Extract the [x, y] coordinate from the center of the cell holding the provided text.  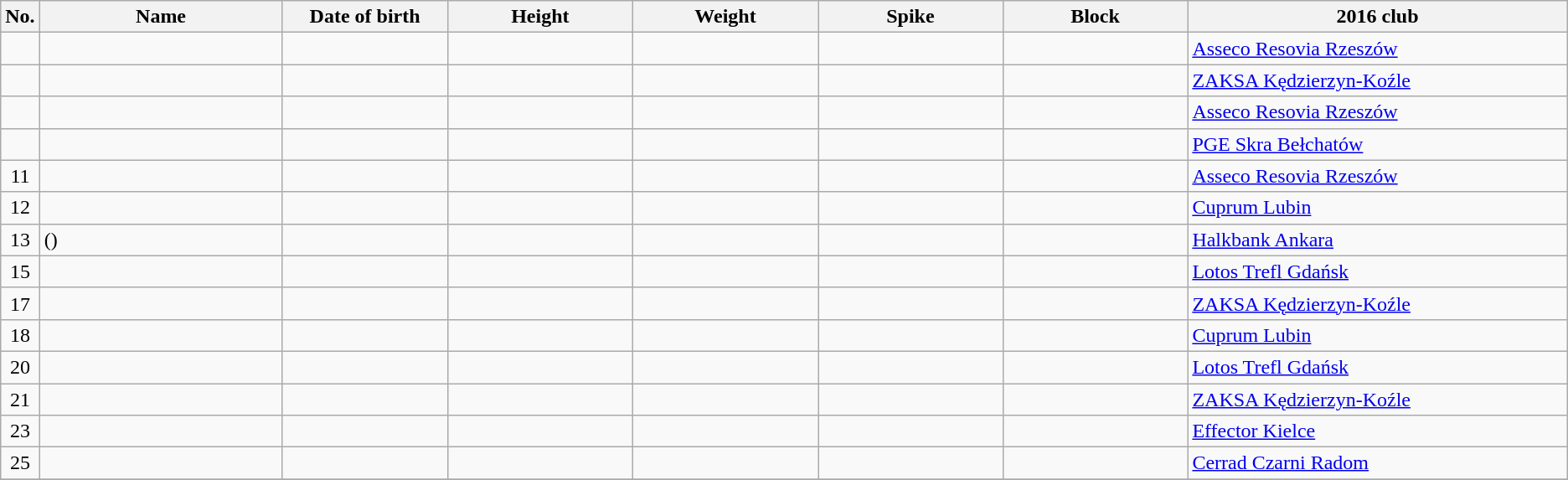
2016 club [1377, 17]
13 [20, 240]
No. [20, 17]
11 [20, 176]
Height [539, 17]
Name [161, 17]
PGE Skra Bełchatów [1377, 144]
20 [20, 367]
15 [20, 271]
17 [20, 303]
Weight [725, 17]
Block [1096, 17]
Cerrad Czarni Radom [1377, 463]
21 [20, 400]
() [161, 240]
18 [20, 335]
Effector Kielce [1377, 431]
Date of birth [365, 17]
23 [20, 431]
25 [20, 463]
Spike [911, 17]
Halkbank Ankara [1377, 240]
12 [20, 208]
